Search for the cell housing the specified text and yield its [X, Y] center coordinate. 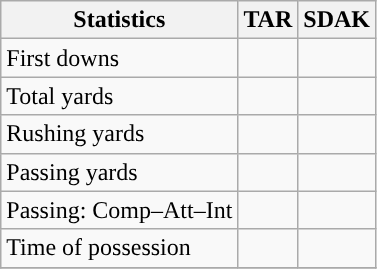
Time of possession [120, 248]
Passing: Comp–Att–Int [120, 210]
SDAK [337, 20]
Statistics [120, 20]
Passing yards [120, 172]
Rushing yards [120, 134]
TAR [268, 20]
First downs [120, 58]
Total yards [120, 96]
